Find where the given text appears and provide that cell's center as [x, y] coordinate. 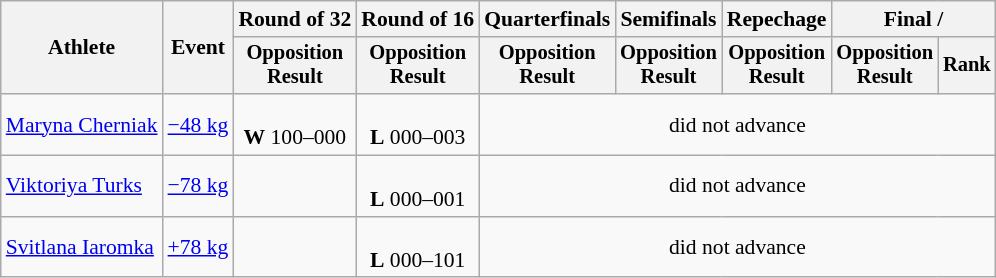
Round of 32 [294, 19]
Rank [967, 66]
−78 kg [198, 186]
Svitlana Iaromka [82, 248]
Viktoriya Turks [82, 186]
Event [198, 48]
L 000–001 [418, 186]
Maryna Cherniak [82, 124]
L 000–101 [418, 248]
Semifinals [668, 19]
Athlete [82, 48]
Repechage [777, 19]
Round of 16 [418, 19]
+78 kg [198, 248]
W 100–000 [294, 124]
L 000–003 [418, 124]
−48 kg [198, 124]
Quarterfinals [547, 19]
Final / [913, 19]
